Pinpoint the cell where the given text exists, returning its [x, y] midpoint coordinate. 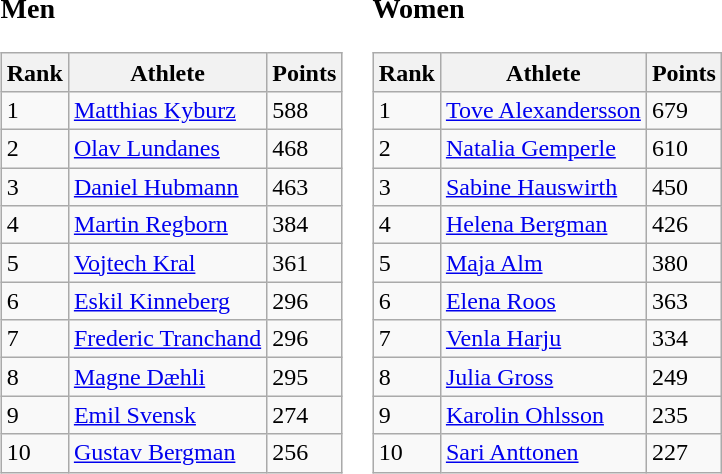
Helena Bergman [543, 225]
Martin Regborn [167, 225]
610 [684, 149]
361 [304, 263]
256 [304, 453]
Venla Harju [543, 339]
274 [304, 415]
Gustav Bergman [167, 453]
380 [684, 263]
363 [684, 301]
Emil Svensk [167, 415]
295 [304, 377]
679 [684, 110]
Olav Lundanes [167, 149]
235 [684, 415]
463 [304, 187]
Tove Alexandersson [543, 110]
Frederic Tranchand [167, 339]
Julia Gross [543, 377]
384 [304, 225]
Natalia Gemperle [543, 149]
Sari Anttonen [543, 453]
588 [304, 110]
468 [304, 149]
Elena Roos [543, 301]
Matthias Kyburz [167, 110]
Maja Alm [543, 263]
227 [684, 453]
249 [684, 377]
Daniel Hubmann [167, 187]
Eskil Kinneberg [167, 301]
Sabine Hauswirth [543, 187]
Magne Dæhli [167, 377]
450 [684, 187]
426 [684, 225]
334 [684, 339]
Vojtech Kral [167, 263]
Karolin Ohlsson [543, 415]
